Provide the (x, y) coordinate of the cell's center where the given text is located.  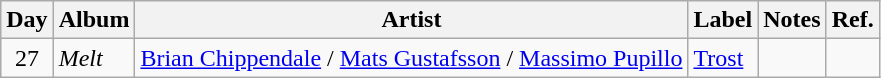
Melt (94, 58)
Trost (723, 58)
Artist (412, 20)
Ref. (852, 20)
Notes (792, 20)
Album (94, 20)
27 (27, 58)
Brian Chippendale / Mats Gustafsson / Massimo Pupillo (412, 58)
Day (27, 20)
Label (723, 20)
